From the cell containing the given text, extract its center point as (x, y) coordinate. 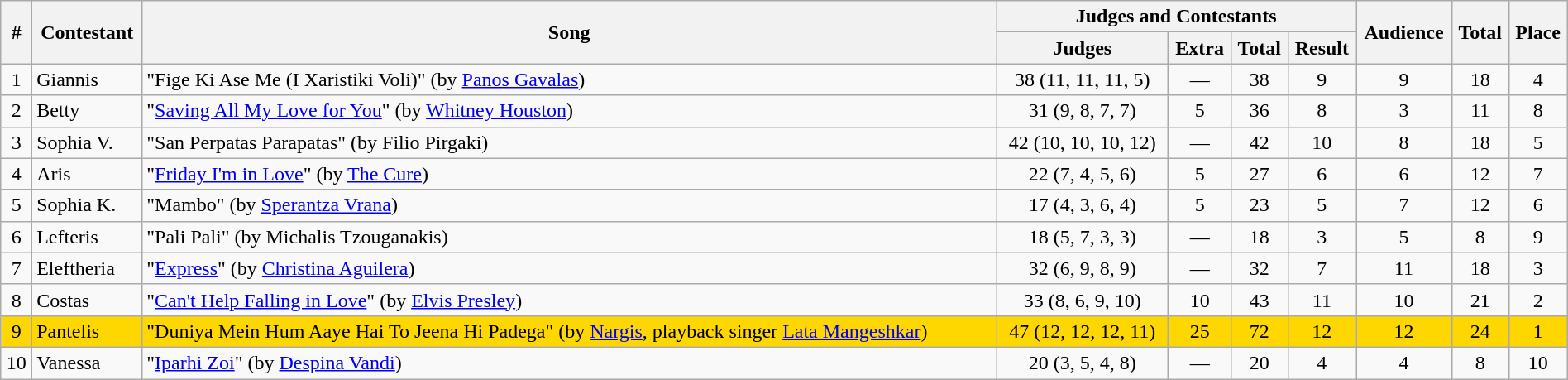
"Mambo" (by Sperantza Vrana) (569, 205)
27 (1259, 174)
32 (6, 9, 8, 9) (1083, 268)
Pantelis (88, 331)
33 (8, 6, 9, 10) (1083, 300)
Result (1322, 48)
Sophia K. (88, 205)
Costas (88, 300)
"Friday I'm in Love" (by The Cure) (569, 174)
Place (1538, 32)
24 (1480, 331)
21 (1480, 300)
Judges and Contestants (1176, 17)
22 (7, 4, 5, 6) (1083, 174)
Sophia V. (88, 142)
72 (1259, 331)
47 (12, 12, 12, 11) (1083, 331)
36 (1259, 111)
"Duniya Mein Hum Aaye Hai To Jeena Hi Padega" (by Nargis, playback singer Lata Mangeshkar) (569, 331)
38 (11, 11, 11, 5) (1083, 79)
42 (10, 10, 10, 12) (1083, 142)
Judges (1083, 48)
42 (1259, 142)
32 (1259, 268)
Song (569, 32)
Giannis (88, 79)
23 (1259, 205)
"San Perpatas Parapatas" (by Filio Pirgaki) (569, 142)
20 (3, 5, 4, 8) (1083, 363)
"Fige Ki Ase Me (I Xaristiki Voli)" (by Panos Gavalas) (569, 79)
38 (1259, 79)
Contestant (88, 32)
Vanessa (88, 363)
17 (4, 3, 6, 4) (1083, 205)
Eleftheria (88, 268)
# (17, 32)
43 (1259, 300)
"Iparhi Zoi" (by Despina Vandi) (569, 363)
"Saving All My Love for You" (by Whitney Houston) (569, 111)
25 (1199, 331)
Extra (1199, 48)
Lefteris (88, 237)
31 (9, 8, 7, 7) (1083, 111)
Aris (88, 174)
"Express" (by Christina Aguilera) (569, 268)
"Can't Help Falling in Love" (by Elvis Presley) (569, 300)
Audience (1404, 32)
Betty (88, 111)
"Pali Pali" (by Michalis Tzouganakis) (569, 237)
20 (1259, 363)
18 (5, 7, 3, 3) (1083, 237)
